Detect which cell encompasses the target text, then output its [X, Y] center coordinate. 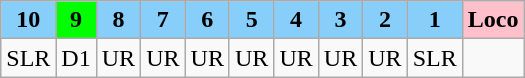
Loco [493, 20]
10 [28, 20]
5 [251, 20]
8 [118, 20]
7 [163, 20]
1 [434, 20]
9 [76, 20]
4 [296, 20]
2 [385, 20]
6 [207, 20]
D1 [76, 58]
3 [340, 20]
